For the text-containing cell, return its midpoint in [X, Y] coordinate format. 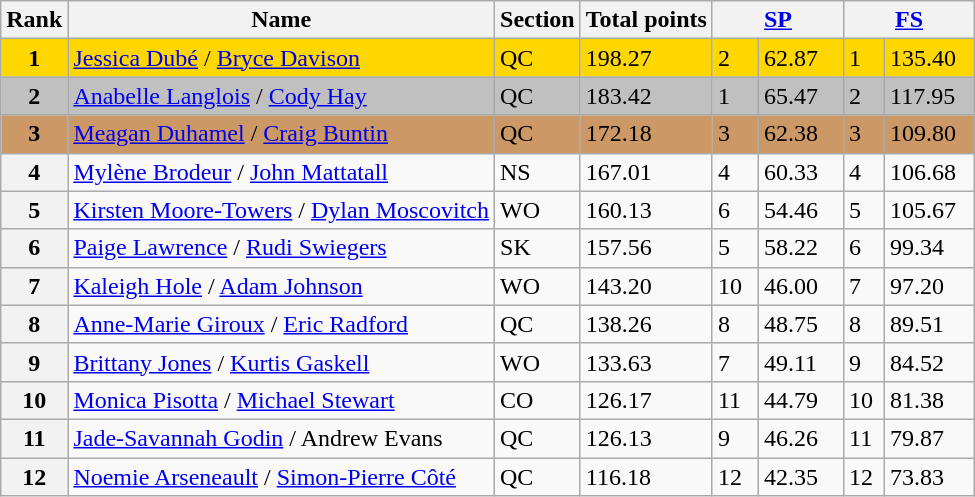
117.95 [930, 96]
48.75 [800, 324]
65.47 [800, 96]
Paige Lawrence / Rudi Swiegers [282, 248]
105.67 [930, 210]
44.79 [800, 400]
54.46 [800, 210]
79.87 [930, 438]
Noemie Arseneault / Simon-Pierre Côté [282, 477]
109.80 [930, 134]
Jade-Savannah Godin / Andrew Evans [282, 438]
Rank [34, 20]
CO [538, 400]
58.22 [800, 248]
Kaleigh Hole / Adam Johnson [282, 286]
Brittany Jones / Kurtis Gaskell [282, 362]
49.11 [800, 362]
106.68 [930, 172]
Jessica Dubé / Bryce Davison [282, 58]
84.52 [930, 362]
Anabelle Langlois / Cody Hay [282, 96]
62.38 [800, 134]
138.26 [646, 324]
42.35 [800, 477]
89.51 [930, 324]
73.83 [930, 477]
126.13 [646, 438]
183.42 [646, 96]
157.56 [646, 248]
160.13 [646, 210]
Name [282, 20]
116.18 [646, 477]
FS [910, 20]
46.26 [800, 438]
Total points [646, 20]
NS [538, 172]
Meagan Duhamel / Craig Buntin [282, 134]
Section [538, 20]
60.33 [800, 172]
99.34 [930, 248]
143.20 [646, 286]
172.18 [646, 134]
81.38 [930, 400]
135.40 [930, 58]
126.17 [646, 400]
46.00 [800, 286]
SP [778, 20]
97.20 [930, 286]
SK [538, 248]
Anne-Marie Giroux / Eric Radford [282, 324]
62.87 [800, 58]
167.01 [646, 172]
133.63 [646, 362]
Kirsten Moore-Towers / Dylan Moscovitch [282, 210]
Mylène Brodeur / John Mattatall [282, 172]
Monica Pisotta / Michael Stewart [282, 400]
198.27 [646, 58]
